From the cell containing the given text, extract its center point as [X, Y] coordinate. 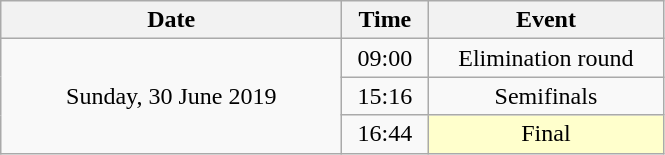
09:00 [385, 58]
Event [546, 20]
15:16 [385, 96]
16:44 [385, 134]
Time [385, 20]
Date [172, 20]
Sunday, 30 June 2019 [172, 96]
Final [546, 134]
Elimination round [546, 58]
Semifinals [546, 96]
